Pinpoint the cell where the given text exists, returning its [X, Y] midpoint coordinate. 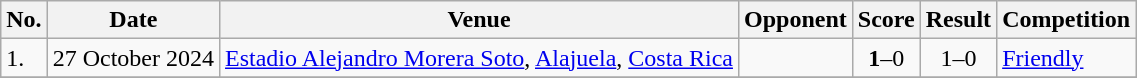
Date [133, 20]
Friendly [1066, 58]
Result [958, 20]
Competition [1066, 20]
Score [886, 20]
27 October 2024 [133, 58]
Opponent [795, 20]
No. [24, 20]
Venue [480, 20]
1. [24, 58]
Estadio Alejandro Morera Soto, Alajuela, Costa Rica [480, 58]
